Return the [X, Y] coordinate for the center point of the cell that contains the specified text.  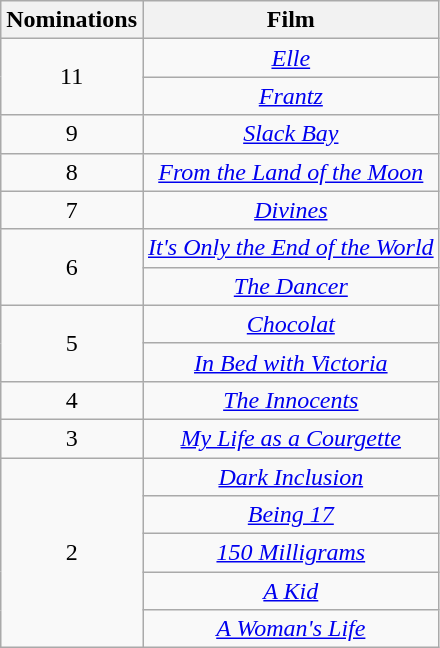
The Dancer [290, 286]
The Innocents [290, 400]
9 [72, 134]
4 [72, 400]
In Bed with Victoria [290, 362]
Nominations [72, 20]
Being 17 [290, 515]
5 [72, 343]
Elle [290, 58]
8 [72, 172]
Film [290, 20]
6 [72, 267]
150 Milligrams [290, 553]
It's Only the End of the World [290, 248]
2 [72, 553]
From the Land of the Moon [290, 172]
Dark Inclusion [290, 477]
Slack Bay [290, 134]
7 [72, 210]
A Woman's Life [290, 629]
Frantz [290, 96]
A Kid [290, 591]
Chocolat [290, 324]
My Life as a Courgette [290, 438]
Divines [290, 210]
11 [72, 77]
3 [72, 438]
